Search for the cell housing the specified text and yield its [X, Y] center coordinate. 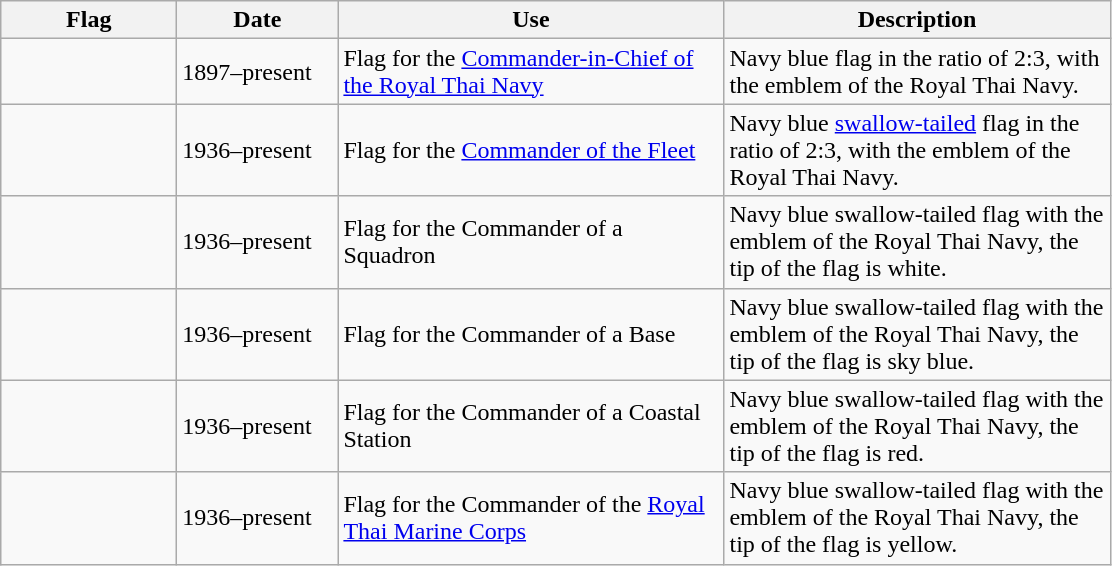
Date [258, 20]
Description [917, 20]
Navy blue swallow-tailed flag in the ratio of 2:3, with the emblem of the Royal Thai Navy. [917, 150]
Navy blue swallow-tailed flag with the emblem of the Royal Thai Navy, the tip of the flag is sky blue. [917, 334]
Flag for the Commander of the Fleet [531, 150]
Navy blue swallow-tailed flag with the emblem of the Royal Thai Navy, the tip of the flag is white. [917, 242]
Navy blue swallow-tailed flag with the emblem of the Royal Thai Navy, the tip of the flag is yellow. [917, 518]
Flag for the Commander of a Base [531, 334]
Flag for the Commander-in-Chief of the Royal Thai Navy [531, 72]
Flag for the Commander of a Coastal Station [531, 426]
1897–present [258, 72]
Flag for the Commander of a Squadron [531, 242]
Navy blue flag in the ratio of 2:3, with the emblem of the Royal Thai Navy. [917, 72]
Flag [89, 20]
Navy blue swallow-tailed flag with the emblem of the Royal Thai Navy, the tip of the flag is red. [917, 426]
Use [531, 20]
Flag for the Commander of the Royal Thai Marine Corps [531, 518]
